Return the (X, Y) coordinate for the center point of the cell that contains the specified text.  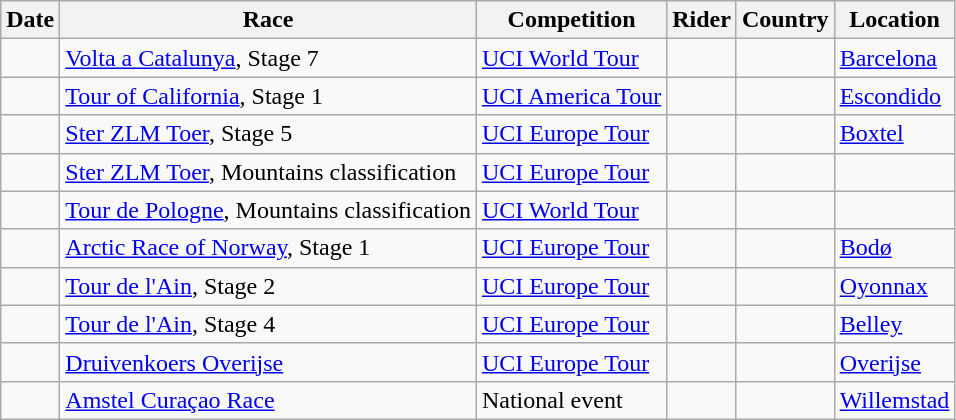
Country (785, 20)
Race (268, 20)
Oyonnax (894, 286)
Tour of California, Stage 1 (268, 96)
Ster ZLM Toer, Stage 5 (268, 134)
Arctic Race of Norway, Stage 1 (268, 248)
Ster ZLM Toer, Mountains classification (268, 172)
Escondido (894, 96)
Rider (702, 20)
Druivenkoers Overijse (268, 362)
Barcelona (894, 58)
Tour de l'Ain, Stage 4 (268, 324)
Date (30, 20)
Volta a Catalunya, Stage 7 (268, 58)
Tour de l'Ain, Stage 2 (268, 286)
UCI America Tour (571, 96)
Bodø (894, 248)
Amstel Curaçao Race (268, 400)
Boxtel (894, 134)
National event (571, 400)
Tour de Pologne, Mountains classification (268, 210)
Location (894, 20)
Willemstad (894, 400)
Competition (571, 20)
Overijse (894, 362)
Belley (894, 324)
